Detect which cell encompasses the target text, then output its (X, Y) center coordinate. 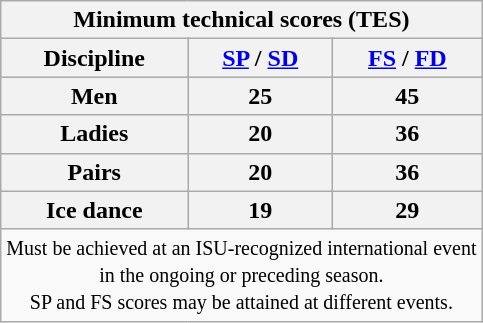
19 (260, 210)
Pairs (94, 172)
Ladies (94, 134)
SP / SD (260, 58)
25 (260, 96)
Must be achieved at an ISU-recognized international event in the ongoing or preceding season. SP and FS scores may be attained at different events. (242, 275)
Ice dance (94, 210)
FS / FD (408, 58)
Discipline (94, 58)
Men (94, 96)
29 (408, 210)
45 (408, 96)
Minimum technical scores (TES) (242, 20)
